Return the [X, Y] coordinate for the center point of the cell that contains the specified text.  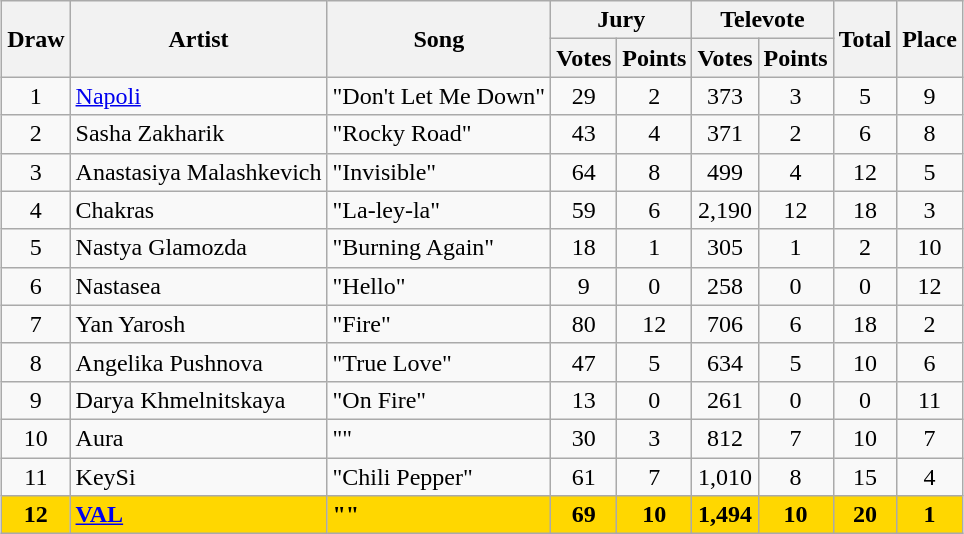
"Rocky Road" [439, 134]
1,010 [725, 477]
Darya Khmelnitskaya [198, 400]
"On Fire" [439, 400]
Total [865, 39]
"Burning Again" [439, 248]
258 [725, 286]
13 [584, 400]
"Fire" [439, 324]
Jury [622, 20]
20 [865, 515]
64 [584, 172]
Sasha Zakharik [198, 134]
Anastasiya Malashkevich [198, 172]
812 [725, 438]
80 [584, 324]
43 [584, 134]
Place [930, 39]
Nastya Glamozda [198, 248]
305 [725, 248]
15 [865, 477]
"Hello" [439, 286]
706 [725, 324]
Yan Yarosh [198, 324]
Draw [36, 39]
373 [725, 96]
2,190 [725, 210]
VAL [198, 515]
61 [584, 477]
Aura [198, 438]
261 [725, 400]
69 [584, 515]
Nastasea [198, 286]
Televote [762, 20]
47 [584, 362]
"Chili Pepper" [439, 477]
499 [725, 172]
KeySi [198, 477]
1,494 [725, 515]
371 [725, 134]
634 [725, 362]
30 [584, 438]
"True Love" [439, 362]
Artist [198, 39]
"Invisible" [439, 172]
Song [439, 39]
Chakras [198, 210]
29 [584, 96]
"La-ley-la" [439, 210]
59 [584, 210]
"Don't Let Me Down" [439, 96]
Angelika Pushnоva [198, 362]
Napoli [198, 96]
